Locate the cell with the specified text and output its (x, y) center coordinate. 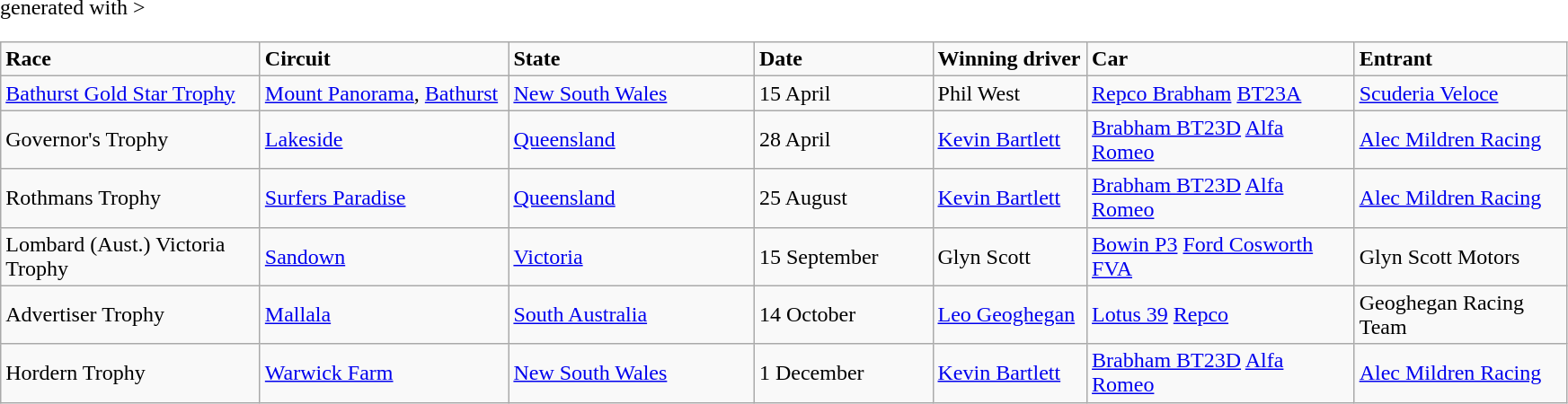
Victoria (632, 257)
Scuderia Veloce (1460, 93)
Phil West (1010, 93)
Glyn Scott Motors (1460, 257)
Mallala (385, 314)
15 April (843, 93)
Date (843, 59)
Circuit (385, 59)
Entrant (1460, 59)
14 October (843, 314)
Race (131, 59)
Lakeside (385, 140)
Leo Geoghegan (1010, 314)
Governor's Trophy (131, 140)
Bathurst Gold Star Trophy (131, 93)
Sandown (385, 257)
28 April (843, 140)
Lotus 39 Repco (1221, 314)
Mount Panorama, Bathurst (385, 93)
1 December (843, 373)
Winning driver (1010, 59)
Rothmans Trophy (131, 198)
State (632, 59)
Repco Brabham BT23A (1221, 93)
Glyn Scott (1010, 257)
Warwick Farm (385, 373)
Advertiser Trophy (131, 314)
Surfers Paradise (385, 198)
Geoghegan Racing Team (1460, 314)
Lombard (Aust.) Victoria Trophy (131, 257)
25 August (843, 198)
Bowin P3 Ford Cosworth FVA (1221, 257)
Car (1221, 59)
South Australia (632, 314)
Hordern Trophy (131, 373)
15 September (843, 257)
